Pinpoint the cell where the given text exists, returning its [X, Y] midpoint coordinate. 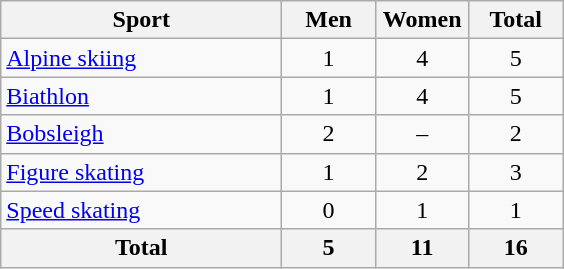
16 [516, 248]
Alpine skiing [142, 58]
Speed skating [142, 210]
Figure skating [142, 172]
Men [329, 20]
Bobsleigh [142, 134]
0 [329, 210]
– [422, 134]
Women [422, 20]
Sport [142, 20]
11 [422, 248]
3 [516, 172]
Biathlon [142, 96]
